For the text-containing cell, return its midpoint in [X, Y] coordinate format. 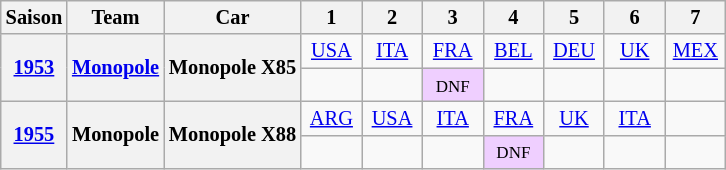
7 [696, 17]
1 [332, 17]
Monopole X88 [232, 134]
Saison [34, 17]
DEU [574, 51]
ARG [332, 118]
6 [634, 17]
Monopole X85 [232, 68]
MEX [696, 51]
Car [232, 17]
4 [514, 17]
5 [574, 17]
1953 [34, 68]
2 [392, 17]
BEL [514, 51]
1955 [34, 134]
Team [116, 17]
3 [452, 17]
